Find where the given text appears and provide that cell's center as (X, Y) coordinate. 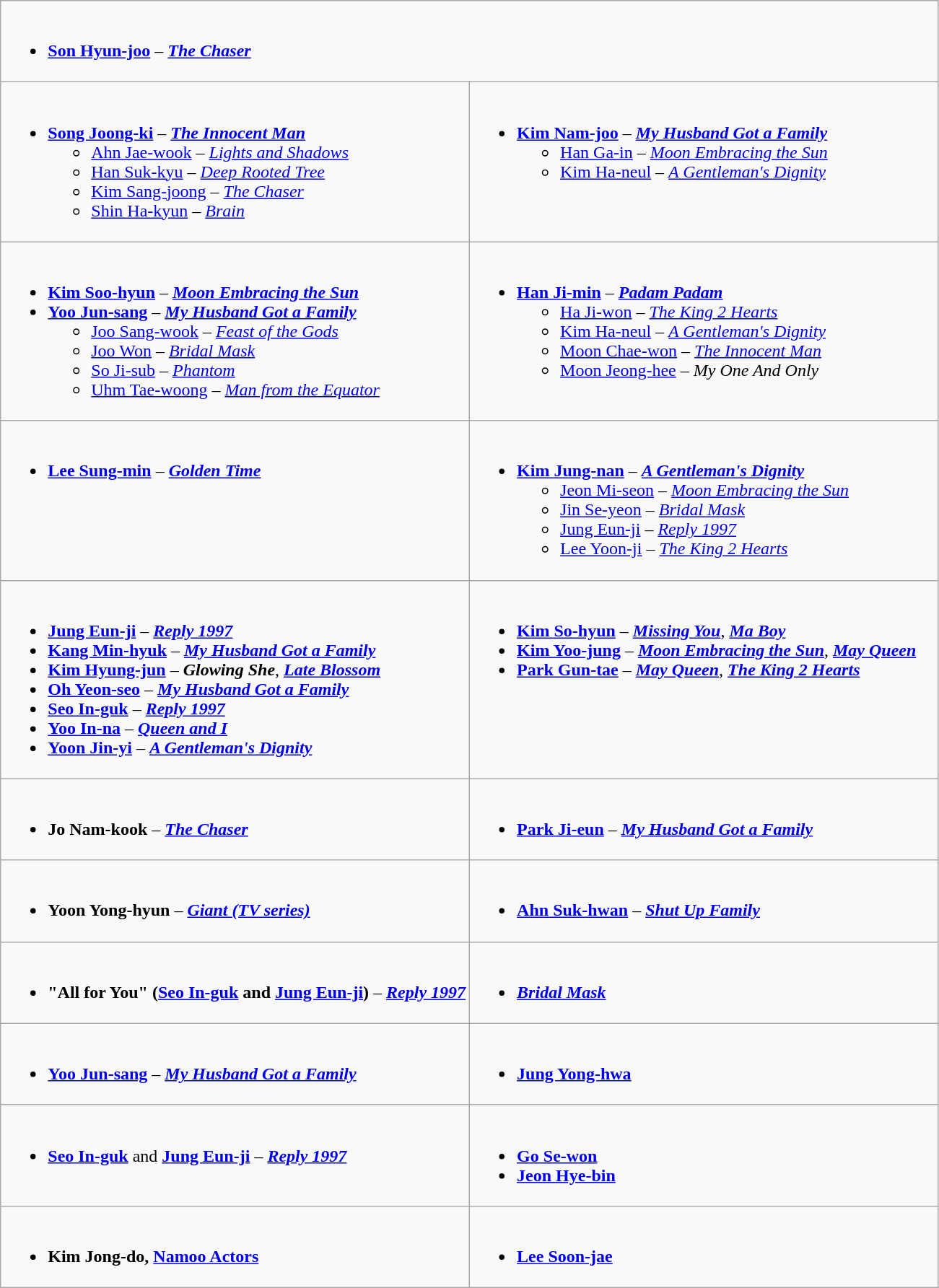
Jo Nam-kook – The Chaser (235, 820)
Kim Jong-do, Namoo Actors (235, 1247)
"All for You" (Seo In-guk and Jung Eun-ji) – Reply 1997 (235, 983)
Kim So-hyun – Missing You, Ma Boy Kim Yoo-jung – Moon Embracing the Sun, May Queen Park Gun-tae – May Queen, The King 2 Hearts (704, 680)
Seo In-guk and Jung Eun-ji – Reply 1997 (235, 1155)
Kim Nam-joo – My Husband Got a Family Han Ga-in – Moon Embracing the SunKim Ha-neul – A Gentleman's Dignity (704, 162)
Yoon Yong-hyun – Giant (TV series) (235, 901)
Ahn Suk-hwan – Shut Up Family (704, 901)
Song Joong-ki – The Innocent Man Ahn Jae-wook – Lights and ShadowsHan Suk-kyu – Deep Rooted TreeKim Sang-joong – The ChaserShin Ha-kyun – Brain (235, 162)
Lee Sung-min – Golden Time (235, 501)
Jung Yong-hwa (704, 1064)
Park Ji-eun – My Husband Got a Family (704, 820)
Go Se-won Jeon Hye-bin (704, 1155)
Yoo Jun-sang – My Husband Got a Family (235, 1064)
Son Hyun-joo – The Chaser (470, 42)
Bridal Mask (704, 983)
Lee Soon-jae (704, 1247)
